Provide the [X, Y] coordinate of the cell's center where the given text is located.  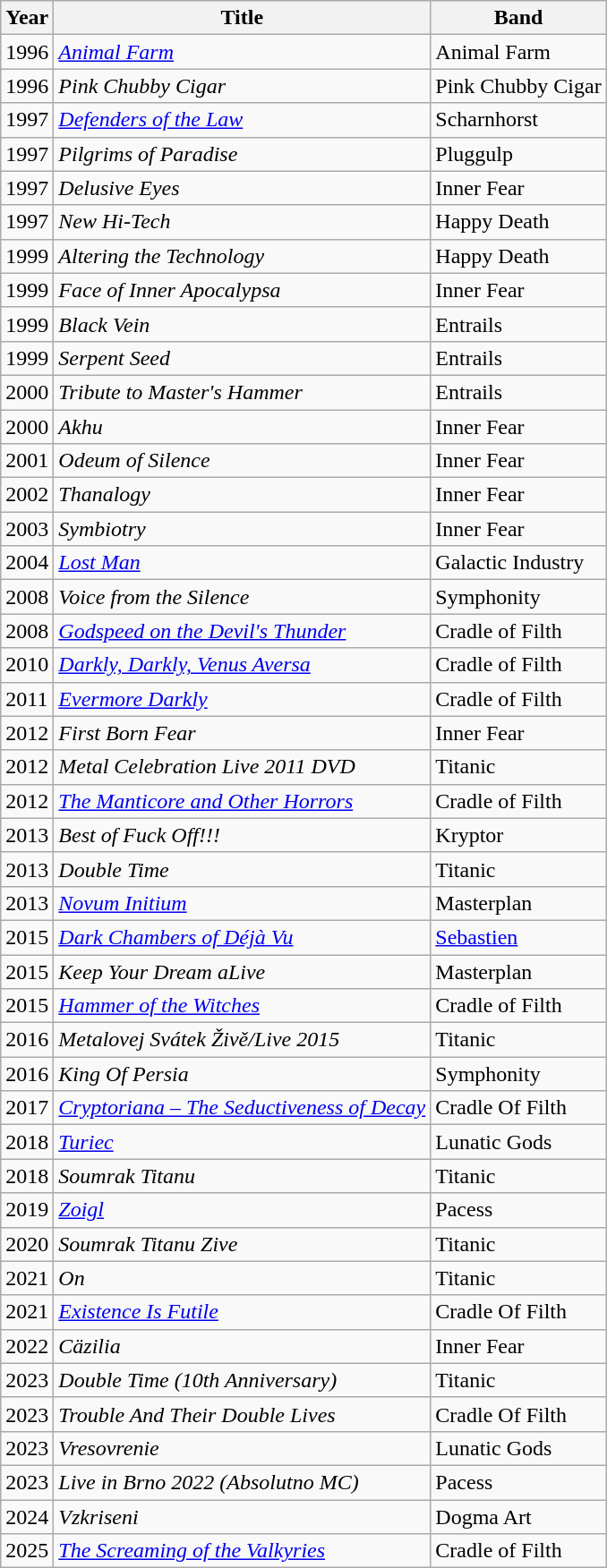
Zoigl [242, 1210]
Face of Inner Apocalypsa [242, 290]
Scharnhorst [518, 120]
Keep Your Dream aLive [242, 971]
The Manticore and Other Horrors [242, 801]
Hammer of the Witches [242, 1006]
2003 [27, 529]
Delusive Eyes [242, 188]
New Hi-Tech [242, 222]
First Born Fear [242, 733]
Metalovej Svátek Živě/Live 2015 [242, 1040]
Live in Brno 2022 (Absolutno MC) [242, 1482]
2025 [27, 1551]
2017 [27, 1108]
Turiec [242, 1142]
Serpent Seed [242, 358]
Vzkriseni [242, 1517]
Cryptoriana – The Seductiveness of Decay [242, 1108]
Altering the Technology [242, 256]
Dark Chambers of Déjà Vu [242, 937]
Symbiotry [242, 529]
Defenders of the Law [242, 120]
Dogma Art [518, 1517]
2024 [27, 1517]
Pilgrims of Paradise [242, 154]
2022 [27, 1346]
Tribute to Master's Hammer [242, 392]
Black Vein [242, 324]
Soumrak Titanu [242, 1176]
Cäzilia [242, 1346]
Kryptor [518, 835]
Godspeed on the Devil's Thunder [242, 631]
Darkly, Darkly, Venus Aversa [242, 665]
2011 [27, 699]
Vresovrenie [242, 1448]
Best of Fuck Off!!! [242, 835]
2010 [27, 665]
Band [518, 18]
2001 [27, 461]
Sebastien [518, 937]
On [242, 1278]
Year [27, 18]
Title [242, 18]
Novum Initium [242, 903]
Galactic Industry [518, 563]
Pluggulp [518, 154]
Lost Man [242, 563]
2020 [27, 1244]
Double Time [242, 869]
2004 [27, 563]
Soumrak Titanu Zive [242, 1244]
Odeum of Silence [242, 461]
Double Time (10th Anniversary) [242, 1380]
Evermore Darkly [242, 699]
The Screaming of the Valkyries [242, 1551]
Trouble And Their Double Lives [242, 1414]
King Of Persia [242, 1074]
Akhu [242, 427]
2019 [27, 1210]
Voice from the Silence [242, 597]
Existence Is Futile [242, 1312]
2002 [27, 495]
Thanalogy [242, 495]
Metal Celebration Live 2011 DVD [242, 767]
